Provide the [x, y] coordinate of the cell's center where the given text is located.  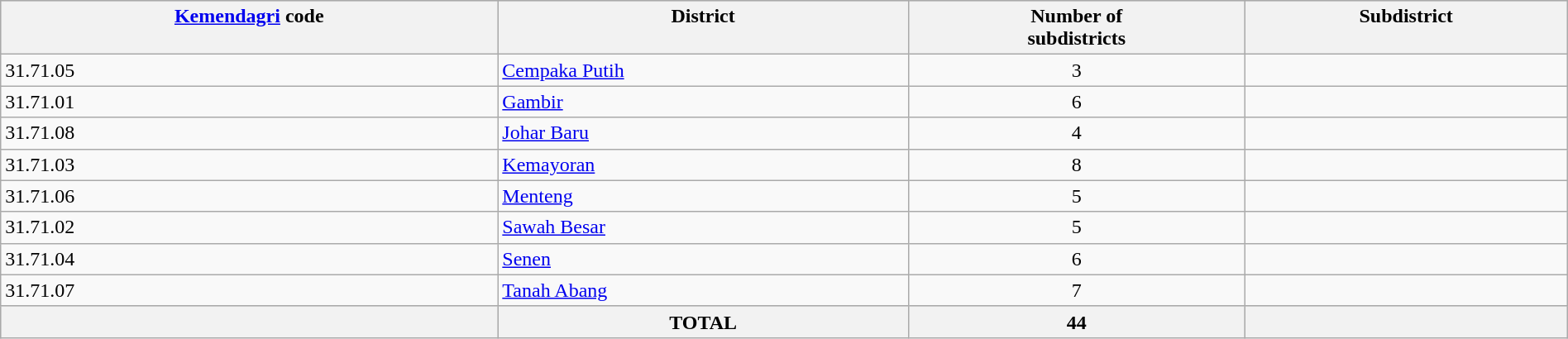
8 [1077, 165]
31.71.06 [250, 196]
Subdistrict [1406, 28]
7 [1077, 290]
44 [1077, 322]
Number ofsubdistricts [1077, 28]
Menteng [703, 196]
31.71.08 [250, 133]
Kemendagri code [250, 28]
31.71.05 [250, 70]
31.71.02 [250, 227]
Kemayoran [703, 165]
District [703, 28]
Cempaka Putih [703, 70]
Senen [703, 259]
Johar Baru [703, 133]
31.71.07 [250, 290]
TOTAL [703, 322]
31.71.03 [250, 165]
Sawah Besar [703, 227]
31.71.04 [250, 259]
31.71.01 [250, 102]
Tanah Abang [703, 290]
Gambir [703, 102]
4 [1077, 133]
3 [1077, 70]
